Extract the [X, Y] coordinate from the center of the cell holding the provided text.  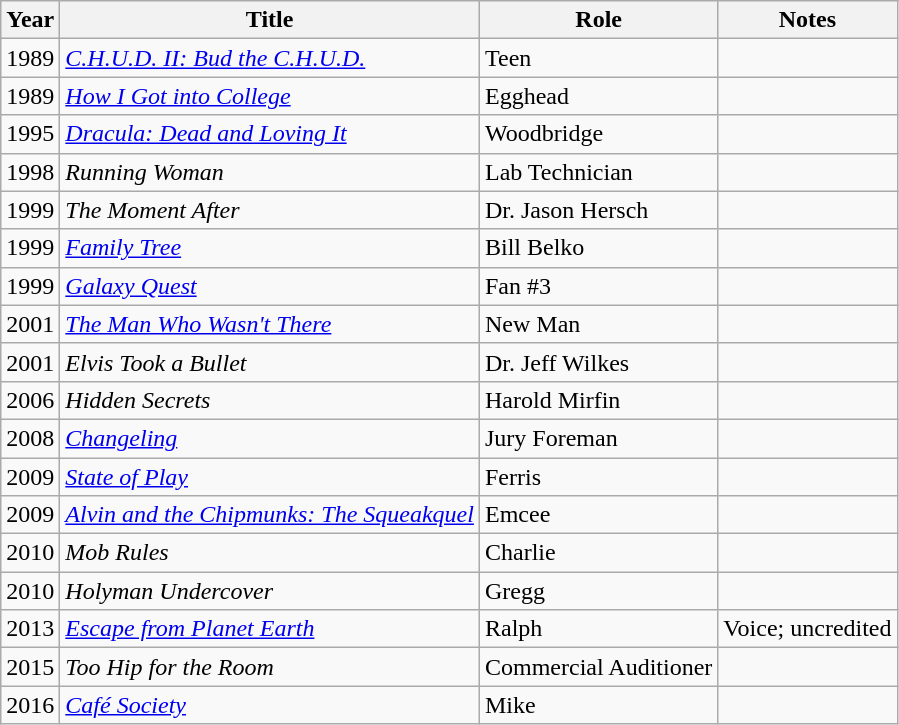
Teen [598, 58]
Emcee [598, 515]
Hidden Secrets [270, 400]
2008 [30, 438]
Harold Mirfin [598, 400]
Fan #3 [598, 286]
Escape from Planet Earth [270, 629]
Jury Foreman [598, 438]
Galaxy Quest [270, 286]
Mob Rules [270, 553]
Year [30, 20]
Title [270, 20]
Lab Technician [598, 172]
Mike [598, 705]
Elvis Took a Bullet [270, 362]
The Moment After [270, 210]
Voice; uncredited [808, 629]
Ferris [598, 477]
Bill Belko [598, 248]
Ralph [598, 629]
2013 [30, 629]
Gregg [598, 591]
Dracula: Dead and Loving It [270, 134]
New Man [598, 324]
Alvin and the Chipmunks: The Squeakquel [270, 515]
2016 [30, 705]
Woodbridge [598, 134]
The Man Who Wasn't There [270, 324]
C.H.U.D. II: Bud the C.H.U.D. [270, 58]
Running Woman [270, 172]
2006 [30, 400]
1998 [30, 172]
Too Hip for the Room [270, 667]
Holyman Undercover [270, 591]
2015 [30, 667]
State of Play [270, 477]
Dr. Jason Hersch [598, 210]
Family Tree [270, 248]
Role [598, 20]
How I Got into College [270, 96]
1995 [30, 134]
Dr. Jeff Wilkes [598, 362]
Egghead [598, 96]
Commercial Auditioner [598, 667]
Notes [808, 20]
Café Society [270, 705]
Charlie [598, 553]
Changeling [270, 438]
